Determine the (x, y) coordinate at the center of the cell enclosing the given text.  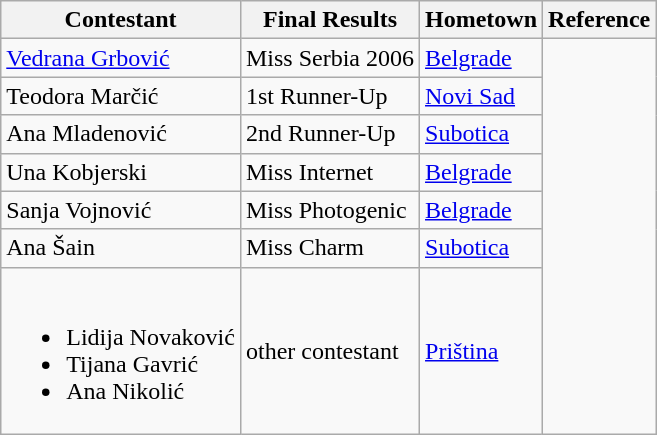
Hometown (482, 20)
Reference (600, 20)
Final Results (330, 20)
Miss Serbia 2006 (330, 58)
1st Runner-Up (330, 96)
Lidija NovakovićTijana GavrićAna Nikolić (121, 350)
Vedrana Grbović (121, 58)
other contestant (330, 350)
2nd Runner-Up (330, 134)
Priština (482, 350)
Miss Photogenic (330, 210)
Ana Šain (121, 248)
Sanja Vojnović (121, 210)
Ana Mladenović (121, 134)
Contestant (121, 20)
Una Kobjerski (121, 172)
Miss Charm (330, 248)
Teodora Marčić (121, 96)
Miss Internet (330, 172)
Novi Sad (482, 96)
